Locate the cell with the specified text and output its (X, Y) center coordinate. 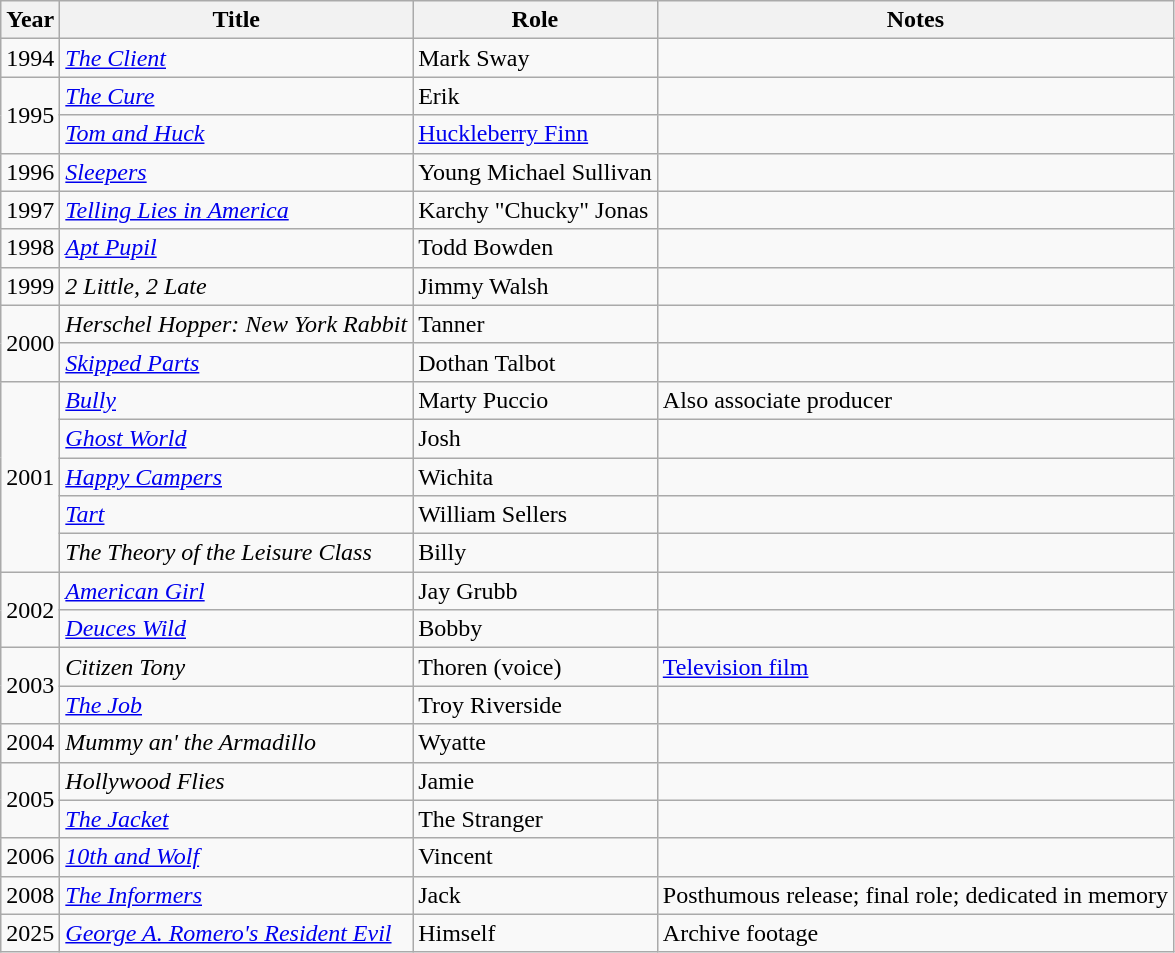
10th and Wolf (236, 857)
1999 (30, 286)
2025 (30, 933)
1996 (30, 172)
Marty Puccio (536, 400)
Happy Campers (236, 477)
Jimmy Walsh (536, 286)
2001 (30, 476)
2 Little, 2 Late (236, 286)
The Client (236, 58)
Telling Lies in America (236, 210)
Tart (236, 515)
Wyatte (536, 743)
Tom and Huck (236, 134)
1997 (30, 210)
Deuces Wild (236, 629)
The Cure (236, 96)
Archive footage (915, 933)
Citizen Tony (236, 667)
Josh (536, 438)
Tanner (536, 324)
Jack (536, 895)
Erik (536, 96)
Karchy "Chucky" Jonas (536, 210)
Skipped Parts (236, 362)
1995 (30, 115)
The Stranger (536, 819)
The Job (236, 705)
William Sellers (536, 515)
The Informers (236, 895)
Vincent (536, 857)
Mummy an' the Armadillo (236, 743)
2003 (30, 686)
Year (30, 20)
Hollywood Flies (236, 781)
Dothan Talbot (536, 362)
2005 (30, 800)
Notes (915, 20)
Billy (536, 553)
Huckleberry Finn (536, 134)
Ghost World (236, 438)
Bully (236, 400)
Himself (536, 933)
2002 (30, 610)
Apt Pupil (236, 248)
Also associate producer (915, 400)
Troy Riverside (536, 705)
Herschel Hopper: New York Rabbit (236, 324)
Wichita (536, 477)
The Theory of the Leisure Class (236, 553)
Sleepers (236, 172)
Jay Grubb (536, 591)
Title (236, 20)
American Girl (236, 591)
1994 (30, 58)
Role (536, 20)
Mark Sway (536, 58)
Todd Bowden (536, 248)
Bobby (536, 629)
The Jacket (236, 819)
2008 (30, 895)
1998 (30, 248)
2004 (30, 743)
Young Michael Sullivan (536, 172)
Thoren (voice) (536, 667)
Posthumous release; final role; dedicated in memory (915, 895)
Jamie (536, 781)
George A. Romero's Resident Evil (236, 933)
2006 (30, 857)
2000 (30, 343)
Television film (915, 667)
